Return [x, y] of the center of cell containing provided text 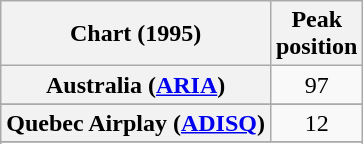
Peakposition [316, 34]
Chart (1995) [136, 34]
97 [316, 85]
12 [316, 123]
Australia (ARIA) [136, 85]
Quebec Airplay (ADISQ) [136, 123]
